Find where the given text appears and provide that cell's center as (x, y) coordinate. 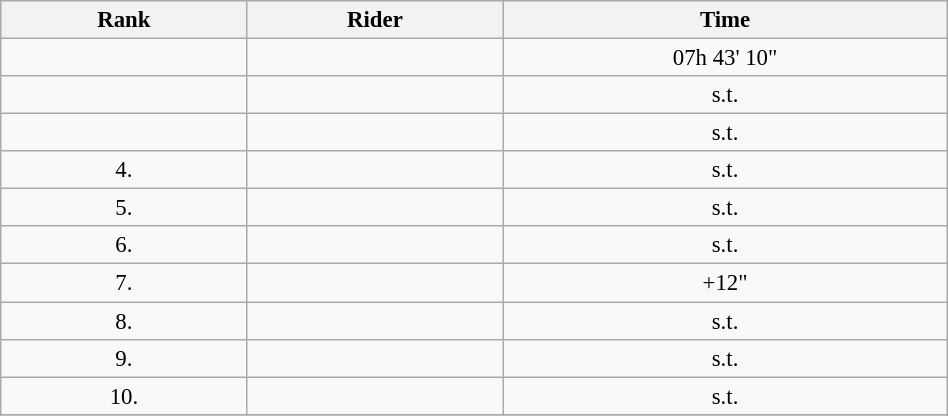
07h 43' 10" (725, 58)
7. (124, 283)
Rider (375, 20)
+12" (725, 283)
6. (124, 245)
10. (124, 396)
Time (725, 20)
5. (124, 208)
8. (124, 321)
4. (124, 170)
9. (124, 358)
Rank (124, 20)
